Output the (X, Y) coordinate of the center of the cell containing the given text.  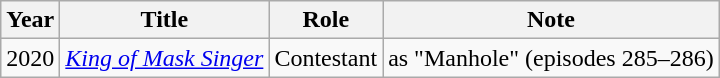
King of Mask Singer (164, 58)
Contestant (326, 58)
Title (164, 20)
Role (326, 20)
Note (552, 20)
Year (30, 20)
as "Manhole" (episodes 285–286) (552, 58)
2020 (30, 58)
